Extract the [x, y] coordinate from the center of the cell holding the provided text.  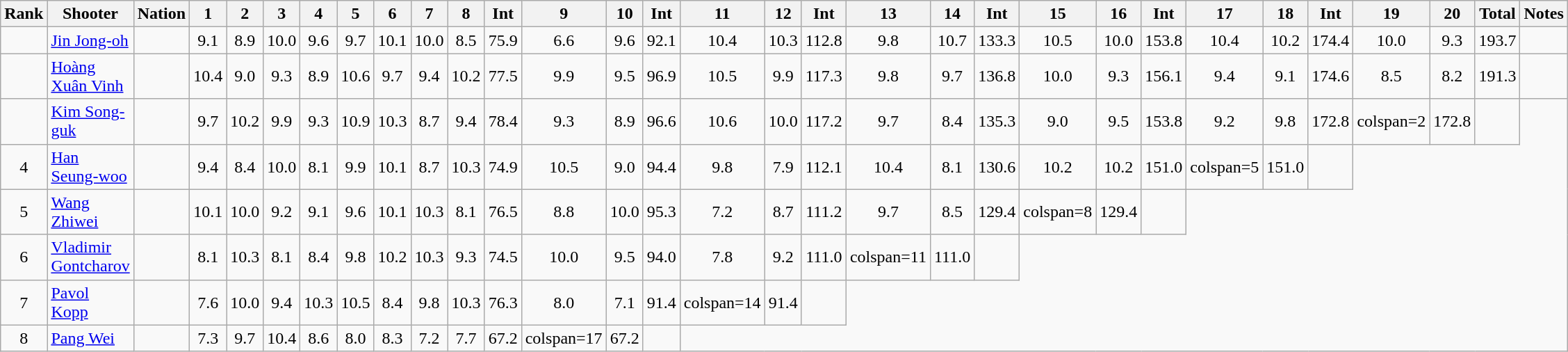
191.3 [1497, 77]
7.8 [722, 257]
9 [564, 14]
7.7 [466, 338]
76.3 [503, 302]
174.4 [1330, 40]
7.6 [209, 302]
74.9 [503, 167]
15 [1058, 14]
11 [722, 14]
77.5 [503, 77]
19 [1391, 14]
Jin Jong-oh [90, 40]
7.1 [624, 302]
colspan=14 [722, 302]
92.1 [662, 40]
colspan=5 [1225, 167]
7.3 [209, 338]
117.3 [824, 77]
Vladimir Gontcharov [90, 257]
10 [624, 14]
10.7 [952, 40]
1 [209, 14]
78.4 [503, 121]
Kim Song-guk [90, 121]
12 [783, 14]
76.5 [503, 211]
6.6 [564, 40]
18 [1286, 14]
2 [245, 14]
Nation [161, 14]
112.1 [824, 167]
16 [1119, 14]
Rank [24, 14]
colspan=8 [1058, 211]
10.9 [356, 121]
colspan=11 [888, 257]
133.3 [997, 40]
Hoàng Xuân Vinh [90, 77]
3 [282, 14]
75.9 [503, 40]
156.1 [1163, 77]
8.2 [1453, 77]
Wang Zhiwei [90, 211]
8.6 [318, 338]
95.3 [662, 211]
94.4 [662, 167]
117.2 [824, 121]
Notes [1544, 14]
Total [1497, 14]
17 [1225, 14]
8.3 [392, 338]
96.9 [662, 77]
Pavol Kopp [90, 302]
7.9 [783, 167]
136.8 [997, 77]
20 [1453, 14]
8.8 [564, 211]
Pang Wei [90, 338]
130.6 [997, 167]
111.2 [824, 211]
Han Seung-woo [90, 167]
112.8 [824, 40]
74.5 [503, 257]
174.6 [1330, 77]
193.7 [1497, 40]
Shooter [90, 14]
14 [952, 14]
colspan=17 [564, 338]
96.6 [662, 121]
135.3 [997, 121]
colspan=2 [1391, 121]
94.0 [662, 257]
13 [888, 14]
